Capture the cell that displays the provided text and extract its [x, y] central coordinate. 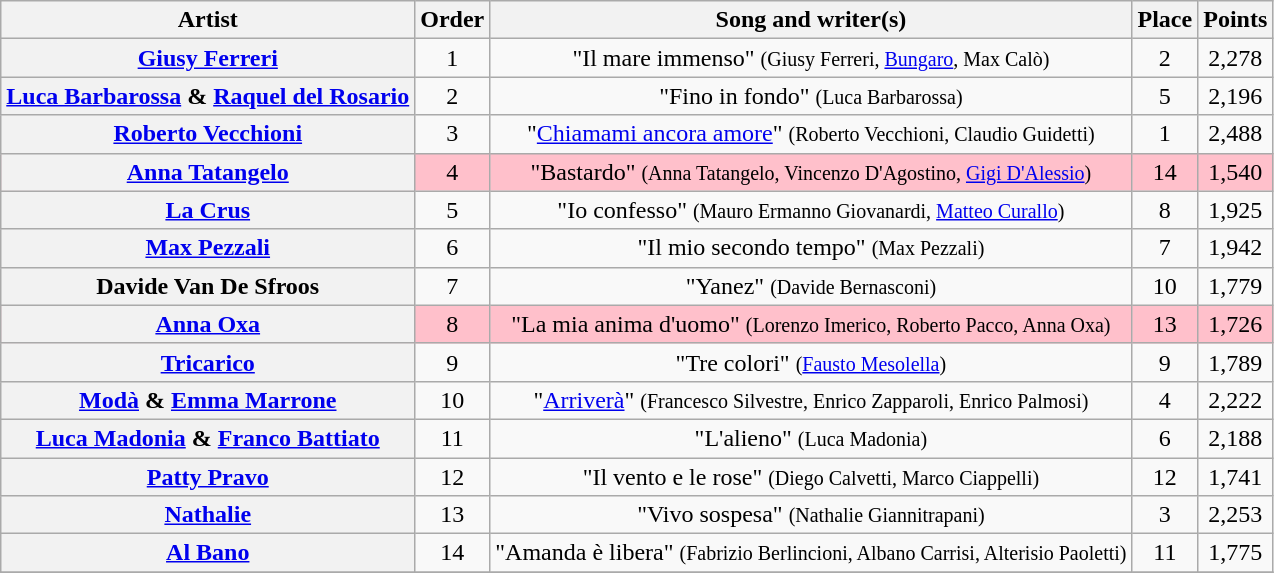
"Amanda è libera" (Fabrizio Berlincioni, Albano Carrisi, Alterisio Paoletti) [811, 553]
1,942 [1236, 248]
1,779 [1236, 286]
Song and writer(s) [811, 20]
1,540 [1236, 172]
2,253 [1236, 515]
"L'alieno" (Luca Madonia) [811, 438]
Patty Pravo [208, 477]
2,278 [1236, 58]
Modà & Emma Marrone [208, 400]
1,775 [1236, 553]
Luca Barbarossa & Raquel del Rosario [208, 96]
2,222 [1236, 400]
Max Pezzali [208, 248]
"Vivo sospesa" (Nathalie Giannitrapani) [811, 515]
"Yanez" (Davide Bernasconi) [811, 286]
"Il mare immenso" (Giusy Ferreri, Bungaro, Max Calò) [811, 58]
"Il vento e le rose" (Diego Calvetti, Marco Ciappelli) [811, 477]
"Chiamami ancora amore" (Roberto Vecchioni, Claudio Guidetti) [811, 134]
"Arriverà" (Francesco Silvestre, Enrico Zapparoli, Enrico Palmosi) [811, 400]
2,488 [1236, 134]
1,789 [1236, 362]
Roberto Vecchioni [208, 134]
Anna Oxa [208, 324]
Order [452, 20]
Anna Tatangelo [208, 172]
Points [1236, 20]
"Io confesso" (Mauro Ermanno Giovanardi, Matteo Curallo) [811, 210]
Nathalie [208, 515]
"Tre colori" (Fausto Mesolella) [811, 362]
1,741 [1236, 477]
2,188 [1236, 438]
Tricarico [208, 362]
"Fino in fondo" (Luca Barbarossa) [811, 96]
Place [1165, 20]
Giusy Ferreri [208, 58]
La Crus [208, 210]
2,196 [1236, 96]
"La mia anima d'uomo" (Lorenzo Imerico, Roberto Pacco, Anna Oxa) [811, 324]
Luca Madonia & Franco Battiato [208, 438]
1,925 [1236, 210]
"Bastardo" (Anna Tatangelo, Vincenzo D'Agostino, Gigi D'Alessio) [811, 172]
1,726 [1236, 324]
Al Bano [208, 553]
Davide Van De Sfroos [208, 286]
"Il mio secondo tempo" (Max Pezzali) [811, 248]
Artist [208, 20]
